For the text-containing cell, return its midpoint in (X, Y) coordinate format. 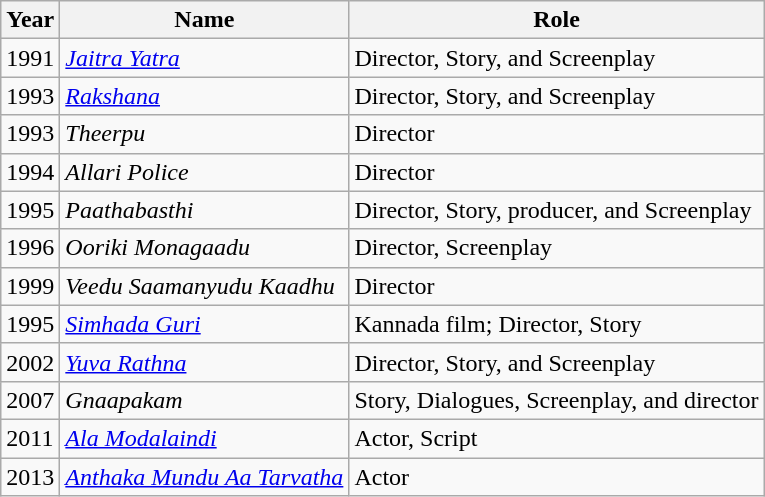
1996 (30, 248)
Rakshana (204, 96)
Name (204, 20)
1994 (30, 172)
Ala Modalaindi (204, 438)
2002 (30, 362)
Actor (556, 477)
Actor, Script (556, 438)
Ooriki Monagaadu (204, 248)
Paathabasthi (204, 210)
2007 (30, 400)
Theerpu (204, 134)
Director, Story, producer, and Screenplay (556, 210)
Gnaapakam (204, 400)
Jaitra Yatra (204, 58)
Yuva Rathna (204, 362)
2013 (30, 477)
Anthaka Mundu Aa Tarvatha (204, 477)
Simhada Guri (204, 324)
Veedu Saamanyudu Kaadhu (204, 286)
Kannada film; Director, Story (556, 324)
1991 (30, 58)
Role (556, 20)
Year (30, 20)
Story, Dialogues, Screenplay, and director (556, 400)
1999 (30, 286)
Director, Screenplay (556, 248)
Allari Police (204, 172)
2011 (30, 438)
